Extract the [X, Y] coordinate from the center of the cell holding the provided text.  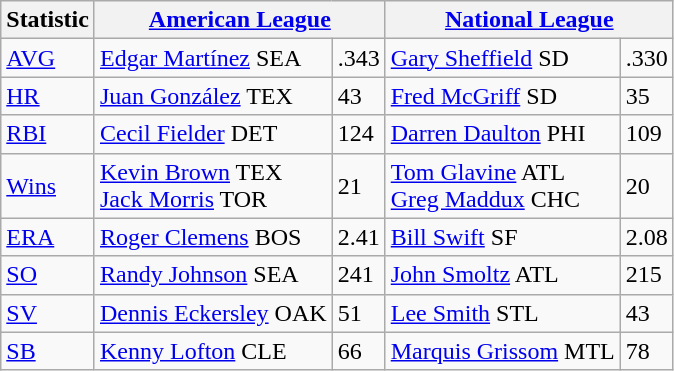
Kenny Lofton CLE [213, 351]
Fred McGriff SD [502, 96]
Kevin Brown TEX Jack Morris TOR [213, 186]
Wins [48, 186]
RBI [48, 134]
Randy Johnson SEA [213, 275]
20 [646, 186]
2.41 [358, 237]
109 [646, 134]
21 [358, 186]
John Smoltz ATL [502, 275]
124 [358, 134]
51 [358, 313]
78 [646, 351]
35 [646, 96]
215 [646, 275]
Roger Clemens BOS [213, 237]
2.08 [646, 237]
Juan González TEX [213, 96]
HR [48, 96]
Dennis Eckersley OAK [213, 313]
Tom Glavine ATL Greg Maddux CHC [502, 186]
American League [240, 20]
241 [358, 275]
66 [358, 351]
Lee Smith STL [502, 313]
Marquis Grissom MTL [502, 351]
National League [529, 20]
AVG [48, 58]
SV [48, 313]
SB [48, 351]
Statistic [48, 20]
SO [48, 275]
.343 [358, 58]
Bill Swift SF [502, 237]
Gary Sheffield SD [502, 58]
Edgar Martínez SEA [213, 58]
ERA [48, 237]
Cecil Fielder DET [213, 134]
Darren Daulton PHI [502, 134]
.330 [646, 58]
